Return the (x, y) coordinate for the center point of the cell that contains the specified text.  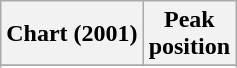
Peak position (189, 34)
Chart (2001) (72, 34)
